Locate the cell with the specified text and output its (x, y) center coordinate. 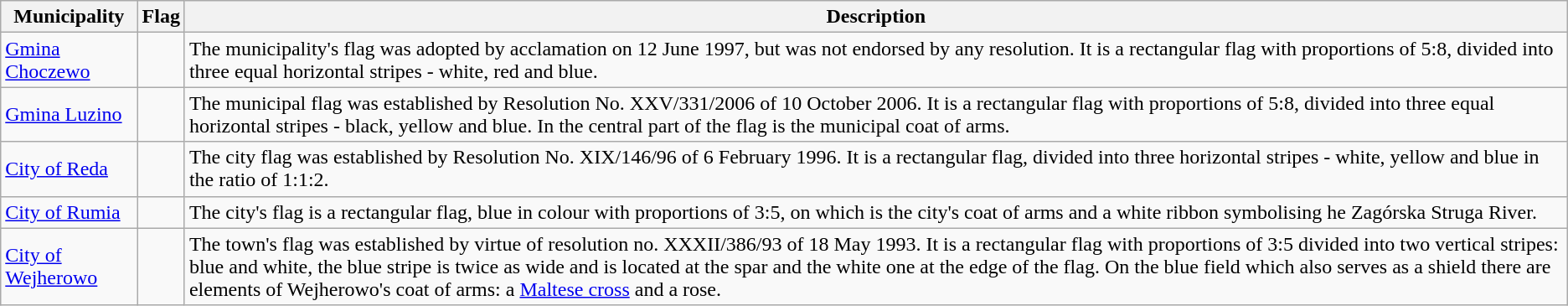
City of Reda (69, 169)
Gmina Choczewo (69, 60)
Municipality (69, 17)
Flag (161, 17)
Gmina Luzino (69, 114)
City of Wejherowo (69, 267)
Description (876, 17)
City of Rumia (69, 212)
